Detect which cell encompasses the target text, then output its (X, Y) center coordinate. 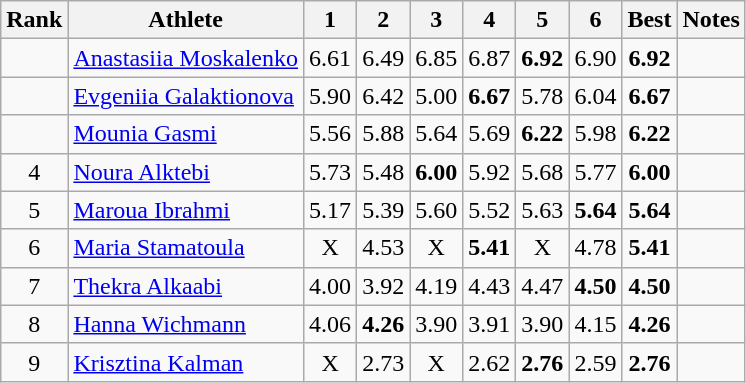
4.15 (596, 324)
5.56 (330, 134)
Notes (711, 20)
2.62 (490, 362)
2.59 (596, 362)
Maroua Ibrahmi (186, 210)
5.78 (542, 96)
6.61 (330, 58)
3 (436, 20)
5.98 (596, 134)
Hanna Wichmann (186, 324)
4.47 (542, 286)
5.60 (436, 210)
6.85 (436, 58)
2.73 (384, 362)
7 (34, 286)
4.06 (330, 324)
Athlete (186, 20)
4.00 (330, 286)
5.88 (384, 134)
3.91 (490, 324)
6.90 (596, 58)
5.73 (330, 172)
5.17 (330, 210)
Krisztina Kalman (186, 362)
5.69 (490, 134)
4.19 (436, 286)
6.04 (596, 96)
4.78 (596, 248)
3.92 (384, 286)
5.39 (384, 210)
5.00 (436, 96)
4.53 (384, 248)
Maria Stamatoula (186, 248)
5.52 (490, 210)
8 (34, 324)
6.49 (384, 58)
9 (34, 362)
Noura Alktebi (186, 172)
4.43 (490, 286)
Rank (34, 20)
Anastasiia Moskalenko (186, 58)
5.63 (542, 210)
Evgeniia Galaktionova (186, 96)
Mounia Gasmi (186, 134)
5.92 (490, 172)
Thekra Alkaabi (186, 286)
5.68 (542, 172)
2 (384, 20)
Best (650, 20)
1 (330, 20)
5.48 (384, 172)
5.90 (330, 96)
6.87 (490, 58)
6.42 (384, 96)
5.77 (596, 172)
